From the cell containing the given text, extract its center point as [X, Y] coordinate. 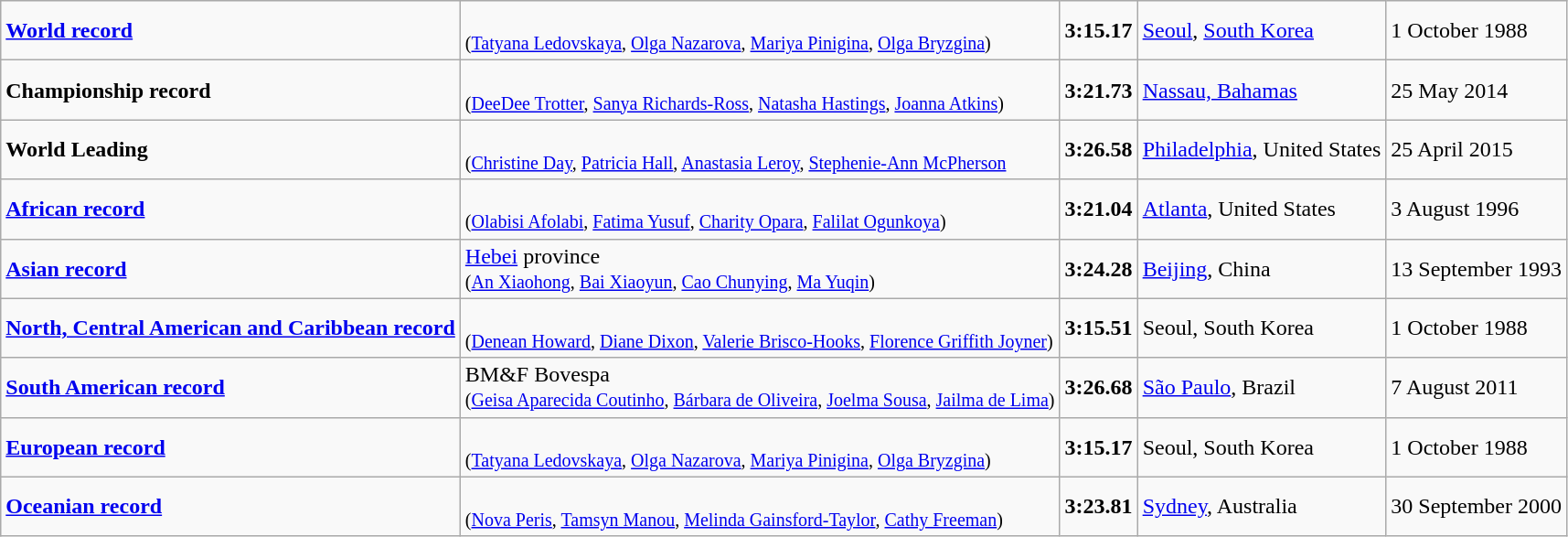
Oceanian record [230, 507]
3:23.81 [1099, 507]
(Christine Day, Patricia Hall, Anastasia Leroy, Stephenie-Ann McPherson [760, 150]
Sydney, Australia [1262, 507]
World Leading [230, 150]
25 May 2014 [1477, 90]
3:26.58 [1099, 150]
(Olabisi Afolabi, Fatima Yusuf, Charity Opara, Falilat Ogunkoya) [760, 209]
3:21.73 [1099, 90]
World record [230, 31]
African record [230, 209]
3:15.51 [1099, 328]
30 September 2000 [1477, 507]
North, Central American and Caribbean record [230, 328]
13 September 1993 [1477, 269]
3:26.68 [1099, 388]
South American record [230, 388]
Hebei province(An Xiaohong, Bai Xiaoyun, Cao Chunying, Ma Yuqin) [760, 269]
Beijing, China [1262, 269]
7 August 2011 [1477, 388]
European record [230, 446]
Nassau, Bahamas [1262, 90]
Philadelphia, United States [1262, 150]
(Denean Howard, Diane Dixon, Valerie Brisco-Hooks, Florence Griffith Joyner) [760, 328]
Asian record [230, 269]
25 April 2015 [1477, 150]
Atlanta, United States [1262, 209]
BM&F Bovespa(Geisa Aparecida Coutinho, Bárbara de Oliveira, Joelma Sousa, Jailma de Lima) [760, 388]
Championship record [230, 90]
3:24.28 [1099, 269]
3 August 1996 [1477, 209]
São Paulo, Brazil [1262, 388]
(Nova Peris, Tamsyn Manou, Melinda Gainsford-Taylor, Cathy Freeman) [760, 507]
(DeeDee Trotter, Sanya Richards-Ross, Natasha Hastings, Joanna Atkins) [760, 90]
3:21.04 [1099, 209]
